For the text-containing cell, return its midpoint in (X, Y) coordinate format. 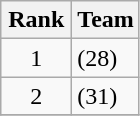
Team (106, 20)
Rank (36, 20)
(31) (106, 96)
(28) (106, 58)
1 (36, 58)
2 (36, 96)
